For the text-containing cell, return its midpoint in (x, y) coordinate format. 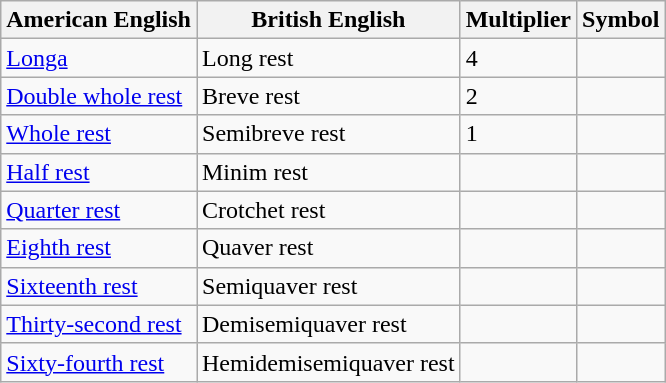
Long rest (328, 58)
Quarter rest (99, 210)
Whole rest (99, 134)
Eighth rest (99, 248)
Double whole rest (99, 96)
Minim rest (328, 172)
Multiplier (518, 20)
Semiquaver rest (328, 286)
American English (99, 20)
Symbol (621, 20)
British English (328, 20)
1 (518, 134)
Hemidemisemiquaver rest (328, 362)
Quaver rest (328, 248)
4 (518, 58)
Breve rest (328, 96)
Crotchet rest (328, 210)
Semibreve rest (328, 134)
Longa (99, 58)
Thirty-second rest (99, 324)
Demisemiquaver rest (328, 324)
Sixteenth rest (99, 286)
Half rest (99, 172)
2 (518, 96)
Sixty-fourth rest (99, 362)
